Identify which cell holds the provided text, then report its (x, y) central coordinate. 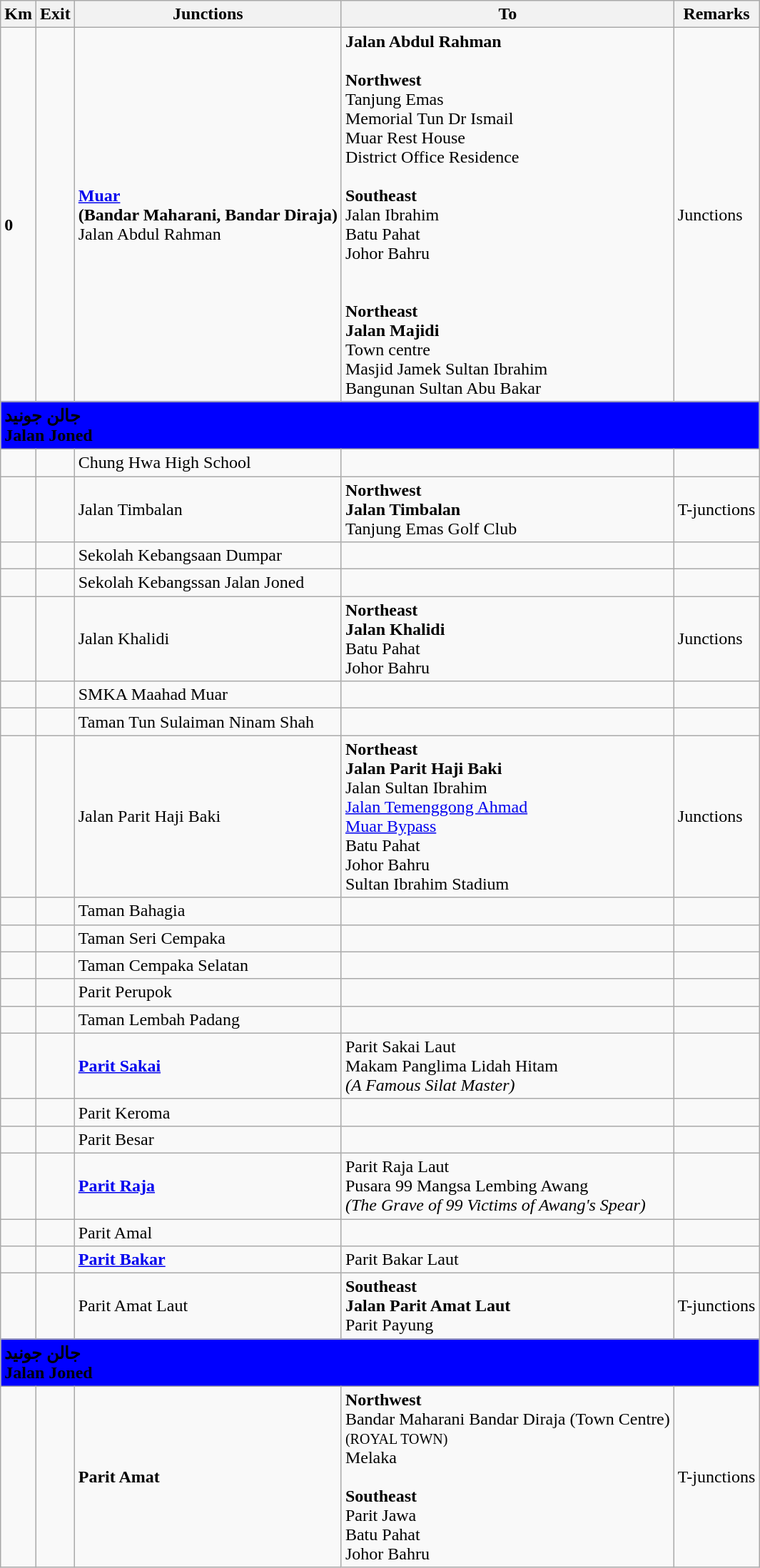
Chung Hwa High School (208, 462)
Exit (55, 14)
Jalan Timbalan (208, 509)
Parit Amat Laut (208, 1306)
Taman Bahagia (208, 911)
Parit Sakai LautMakam Panglima Lidah Hitam(A Famous Silat Master) (507, 1066)
0 (19, 215)
Parit Raja (208, 1186)
To (507, 14)
Sekolah Kebangsaan Dumpar (208, 556)
NortheastJalan Parit Haji BakiJalan Sultan Ibrahim Jalan Temenggong Ahmad Muar Bypass Batu Pahat Johor BahruSultan Ibrahim Stadium (507, 816)
Remarks (716, 14)
Jalan Parit Haji Baki (208, 816)
NortheastJalan Khalidi Batu Pahat Johor Bahru (507, 639)
Muar(Bandar Maharani, Bandar Diraja)Jalan Abdul Rahman (208, 215)
Parit Bakar (208, 1260)
Taman Tun Sulaiman Ninam Shah (208, 722)
Sekolah Kebangssan Jalan Joned (208, 583)
Parit Bakar Laut (507, 1260)
Parit Raja LautPusara 99 Mangsa Lembing Awang(The Grave of 99 Victims of Awang's Spear) (507, 1186)
Parit Keroma (208, 1112)
SoutheastJalan Parit Amat LautParit Payung (507, 1306)
Taman Cempaka Selatan (208, 965)
Km (19, 14)
Taman Seri Cempaka (208, 938)
Northwest Bandar Maharani Bandar Diraja (Town Centre)(ROYAL TOWN) MelakaSoutheast Parit Jawa Batu Pahat Johor Bahru (507, 1477)
Parit Besar (208, 1139)
Parit Perupok (208, 992)
Parit Amal (208, 1232)
Taman Lembah Padang (208, 1019)
Parit Sakai (208, 1066)
Jalan Khalidi (208, 639)
Parit Amat (208, 1477)
SMKA Maahad Muar (208, 695)
NorthwestJalan TimbalanTanjung Emas Golf Club (507, 509)
